Provide the (X, Y) coordinate of the cell's center where the given text is located.  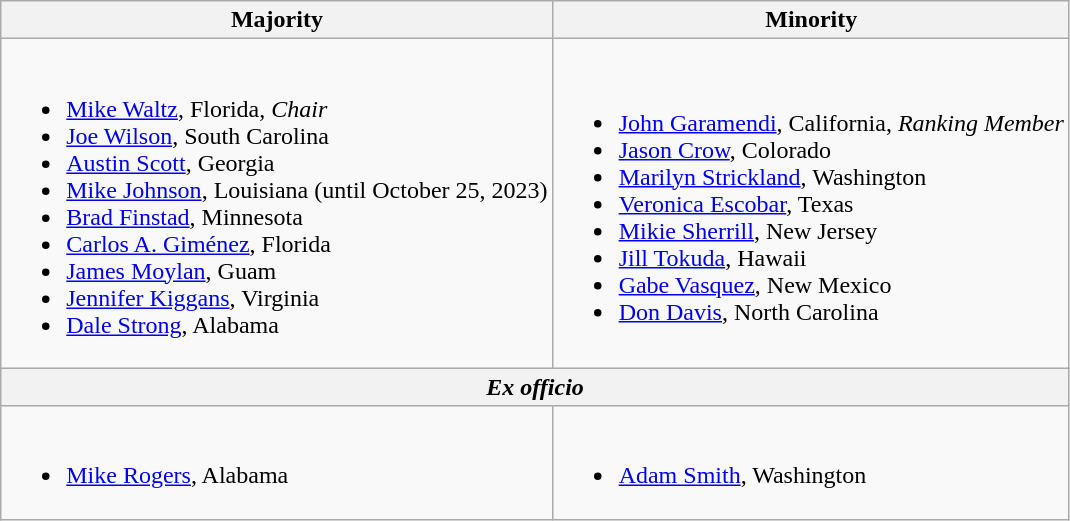
Adam Smith, Washington (811, 462)
Ex officio (536, 387)
Minority (811, 20)
Majority (277, 20)
Mike Rogers, Alabama (277, 462)
